Search for the cell housing the specified text and yield its [x, y] center coordinate. 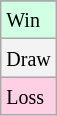
Loss [28, 96]
Draw [28, 58]
Win [28, 20]
